Identify which cell holds the provided text, then report its [x, y] central coordinate. 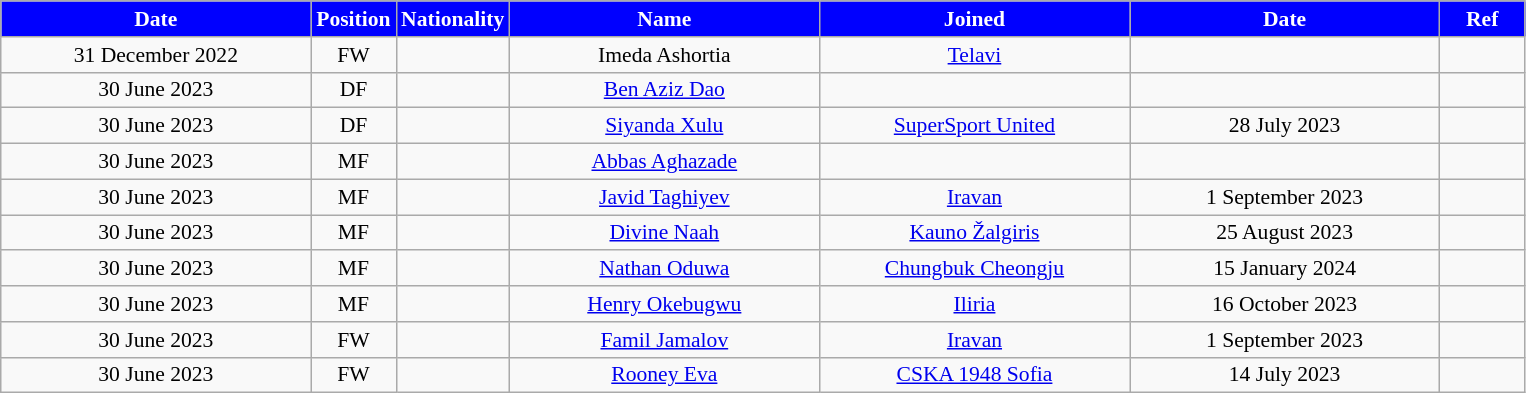
Henry Okebugwu [664, 304]
Name [664, 19]
CSKA 1948 Sofia [974, 375]
Iliria [974, 304]
Kauno Žalgiris [974, 233]
Divine Naah [664, 233]
31 December 2022 [156, 55]
16 October 2023 [1285, 304]
Ref [1482, 19]
Nationality [452, 19]
Famil Jamalov [664, 340]
15 January 2024 [1285, 269]
Position [354, 19]
Imeda Ashortia [664, 55]
Nathan Oduwa [664, 269]
Telavi [974, 55]
Chungbuk Cheongju [974, 269]
Joined [974, 19]
28 July 2023 [1285, 126]
Rooney Eva [664, 375]
Ben Aziz Dao [664, 90]
25 August 2023 [1285, 233]
Abbas Aghazade [664, 162]
14 July 2023 [1285, 375]
SuperSport United [974, 126]
Javid Taghiyev [664, 197]
Siyanda Xulu [664, 126]
